Scan for the cell matching the given text and deliver its [X, Y] coordinate at center. 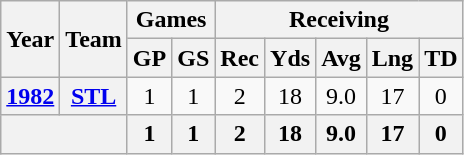
Yds [290, 58]
Year [30, 39]
Lng [392, 58]
Games [170, 20]
Receiving [339, 20]
STL [94, 96]
Team [94, 39]
TD [441, 58]
Avg [342, 58]
Rec [240, 58]
GS [194, 58]
1982 [30, 96]
GP [149, 58]
